Provide the [x, y] coordinate of the cell's center where the given text is located.  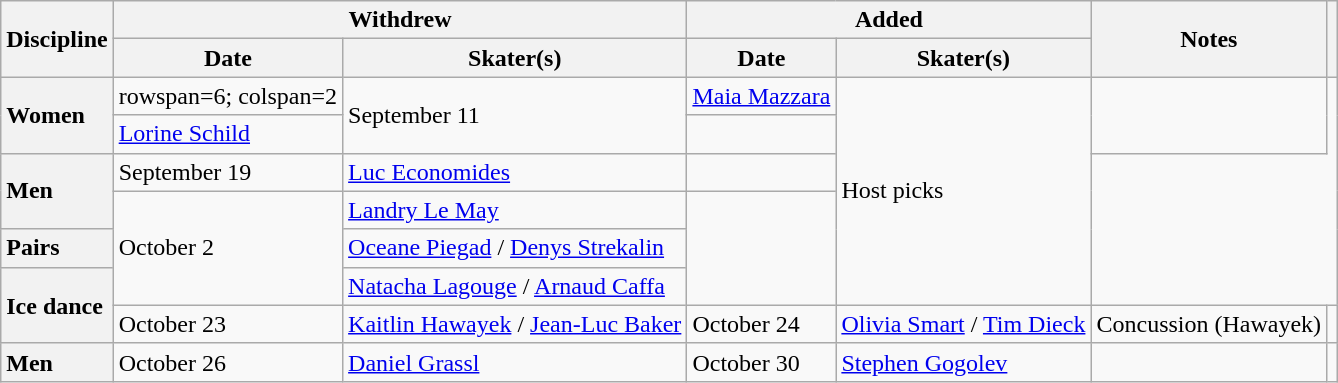
Luc Economides [515, 172]
Kaitlin Hawayek / Jean-Luc Baker [515, 324]
September 19 [228, 172]
Maia Mazzara [762, 96]
Ice dance [57, 305]
Withdrew [400, 20]
Landry Le May [515, 210]
October 24 [762, 324]
October 23 [228, 324]
Host picks [964, 191]
October 30 [762, 362]
October 26 [228, 362]
rowspan=6; colspan=2 [228, 96]
September 11 [515, 115]
Concussion (Hawayek) [1209, 324]
Added [889, 20]
Natacha Lagouge / Arnaud Caffa [515, 286]
Oceane Piegad / Denys Strekalin [515, 248]
Stephen Gogolev [964, 362]
October 2 [228, 248]
Women [57, 115]
Pairs [57, 248]
Discipline [57, 39]
Lorine Schild [228, 134]
Olivia Smart / Tim Dieck [964, 324]
Daniel Grassl [515, 362]
Notes [1209, 39]
